Pinpoint the cell where the given text exists, returning its [x, y] midpoint coordinate. 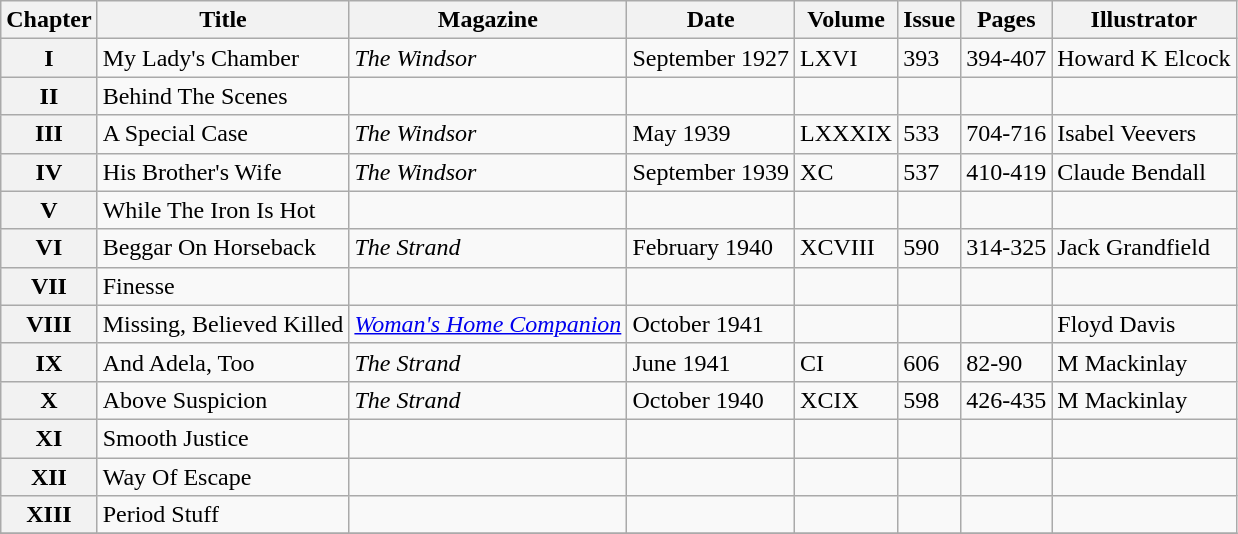
X [49, 400]
Isabel Veevers [1144, 134]
533 [930, 134]
Period Stuff [223, 515]
IX [49, 362]
While The Iron Is Hot [223, 210]
Floyd Davis [1144, 324]
VIII [49, 324]
IV [49, 172]
426-435 [1006, 400]
LXXXIX [846, 134]
My Lady's Chamber [223, 58]
October 1941 [711, 324]
Claude Bendall [1144, 172]
Volume [846, 20]
Jack Grandfield [1144, 248]
Behind The Scenes [223, 96]
June 1941 [711, 362]
Illustrator [1144, 20]
And Adela, Too [223, 362]
Smooth Justice [223, 438]
82-90 [1006, 362]
III [49, 134]
Woman's Home Companion [488, 324]
Finesse [223, 286]
590 [930, 248]
Way Of Escape [223, 477]
537 [930, 172]
September 1939 [711, 172]
II [49, 96]
A Special Case [223, 134]
XIII [49, 515]
Howard K Elcock [1144, 58]
704-716 [1006, 134]
XI [49, 438]
May 1939 [711, 134]
314-325 [1006, 248]
Magazine [488, 20]
September 1927 [711, 58]
XCVIII [846, 248]
Title [223, 20]
XCIX [846, 400]
Pages [1006, 20]
394-407 [1006, 58]
CI [846, 362]
393 [930, 58]
Issue [930, 20]
V [49, 210]
598 [930, 400]
Missing, Believed Killed [223, 324]
LXVI [846, 58]
Above Suspicion [223, 400]
606 [930, 362]
His Brother's Wife [223, 172]
October 1940 [711, 400]
XC [846, 172]
VII [49, 286]
February 1940 [711, 248]
XII [49, 477]
I [49, 58]
Chapter [49, 20]
410-419 [1006, 172]
Beggar On Horseback [223, 248]
Date [711, 20]
VI [49, 248]
